Provide the [x, y] coordinate of the cell's center where the given text is located.  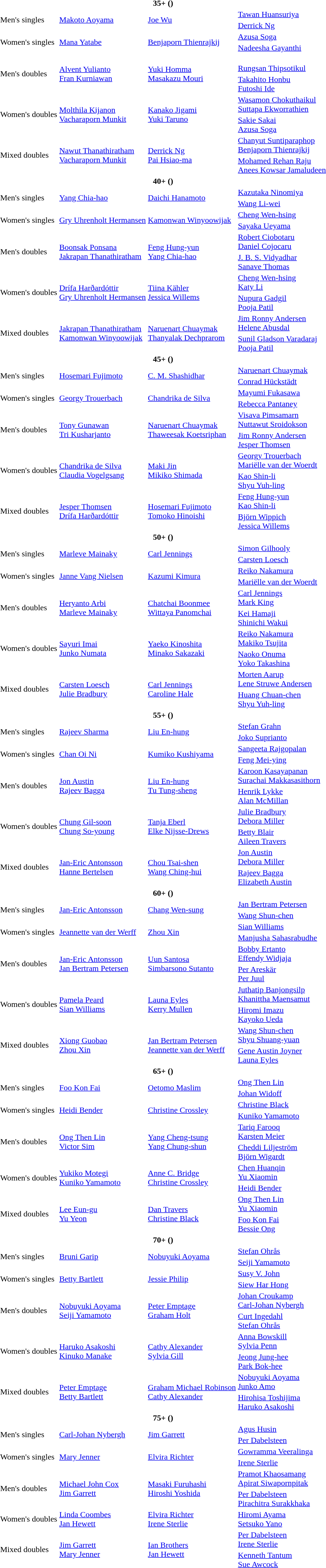
Foo Kon Fai [102, 1088]
Cathy Alexander Sylvia Gill [192, 1351]
Chan Oi Ni [102, 754]
Marleve Mainaky [102, 554]
Oetomo Maslim [192, 1088]
Xiong Guobao Zhou Xin [102, 1045]
Elvira Richter Irene Sterlie [192, 1519]
C. M. Shashidhar [192, 376]
Boonsak Ponsana Jakrapan Thanathiratham [102, 252]
Yang Chia-hao [102, 198]
Heryanto Arbi Marleve Mainaky [102, 608]
Graham Michael Robinson Cathy Alexander [192, 1392]
Drífa Harðardóttir Gry Uhrenholt Hermansen [102, 292]
Betty Bartlett [102, 1279]
Janne Vang Nielsen [102, 576]
Carl Jennings [192, 554]
Chung Gil-soon Chung So-young [102, 827]
Carsten Loesch Julie Bradbury [102, 689]
Elvira Richter [192, 1457]
Chang Wen-sung [192, 910]
Nobuyuki Aoyama [192, 1256]
Joe Wu [192, 20]
Zhou Xin [192, 932]
Dan Travers Christine Black [192, 1214]
Liu En-hung [192, 732]
Tony Gunawan Tri Kusharjanto [102, 430]
Derrick Ng Pai Hsiao-ma [192, 155]
Alvent Yulianto Fran Kurniawan [102, 74]
Bruni Garip [102, 1256]
Jeannette van der Werff [102, 932]
Makoto Aoyama [102, 20]
Jan-Eric Antonsson Jan Bertram Petersen [102, 964]
Yang Cheng-tsung Yang Chung-shun [192, 1142]
Naruenart Chuaymak Thaweesak Koetsriphan [192, 430]
Chou Tsai-shen Wang Ching-hui [192, 867]
Christine Crossley [192, 1110]
Pamela Peard Sian Williams [102, 1004]
Nobuyuki Aoyama Seiji Yamamoto [102, 1311]
Linda Coombes Jan Hewett [102, 1519]
Maki Jin Mikiko Shimada [192, 471]
Mary Jenner [102, 1457]
Kazumi Kimura [192, 576]
Anne C. Bridge Christine Crossley [192, 1178]
Hosemari Fujimoto Tomoko Hinoishi [192, 511]
Yaeko Kinoshita Minako Sakazaki [192, 648]
Jan-Eric Antonsson [102, 910]
Ong Then Lin Victor Sim [102, 1142]
Jakrapan Thanathiratham Kamonwan Winyoowijak [102, 333]
Jan-Eric Antonsson Hanne Bertelsen [102, 867]
Kumiko Kushiyama [192, 754]
Feng Hung-yun Yang Chia-hao [192, 252]
Chatchai Boonmee Wittaya Panomchai [192, 608]
Gry Uhrenholt Hermansen [102, 220]
Molthila Kijanon Vacharaporn Munkit [102, 115]
Chandrika de Silva Claudia Vogelgsang [102, 471]
Georgy Trouerbach [102, 398]
Rajeev Sharma [102, 732]
Kanako Jigami Yuki Taruno [192, 115]
Liu En-hung Tu Tung-sheng [192, 786]
Tiina Kähler Jessica Willems [192, 292]
Michael John Cox Jim Garrett [102, 1488]
Lee Eun-gu Yu Yeon [102, 1214]
Nawut Thanathiratham Vacharaporn Munkit [102, 155]
Sayuri Imai Junko Numata [102, 648]
Benjaporn Thienrajkij [192, 42]
Jon Austin Rajeev Bagga [102, 786]
Carl-Johan Nybergh [102, 1435]
Kamonwan Winyoowijak [192, 220]
Peter Emptage Betty Bartlett [102, 1392]
Jessie Philip [192, 1279]
Daichi Hanamoto [192, 198]
Naruenart Chuaymak Thanyalak Dechprarom [192, 333]
Haruko Asakoshi Kinuko Manake [102, 1351]
Chandrika de Silva [192, 398]
Tanja Eberl Elke Nijsse-Drews [192, 827]
Carl Jennings Caroline Hale [192, 689]
Jesper Thomsen Drífa Harðardóttir [102, 511]
Masaki Furuhashi Hiroshi Yoshida [192, 1488]
Peter Emptage Graham Holt [192, 1311]
Yuki Homma Masakazu Mouri [192, 74]
Jan Bertram Petersen Jeannette van der Werff [192, 1045]
Launa Eyles Kerry Mullen [192, 1004]
Yukiko Motegi Kuniko Yamamoto [102, 1178]
Hosemari Fujimoto [102, 376]
Jim Garrett [192, 1435]
Uun Santosa Simbarsono Sutanto [192, 964]
Mana Yatabe [102, 42]
Heidi Bender [102, 1110]
